Output the (X, Y) coordinate of the center of the cell containing the given text.  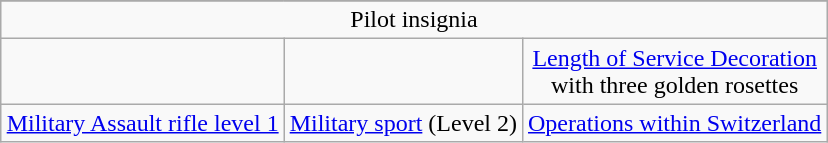
Military sport (Level 2) (403, 123)
Military Assault rifle level 1 (142, 123)
Pilot insignia (414, 20)
Operations within Switzerland (674, 123)
Length of Service Decorationwith three golden rosettes (674, 72)
